Return the (X, Y) coordinate for the center point of the cell that contains the specified text.  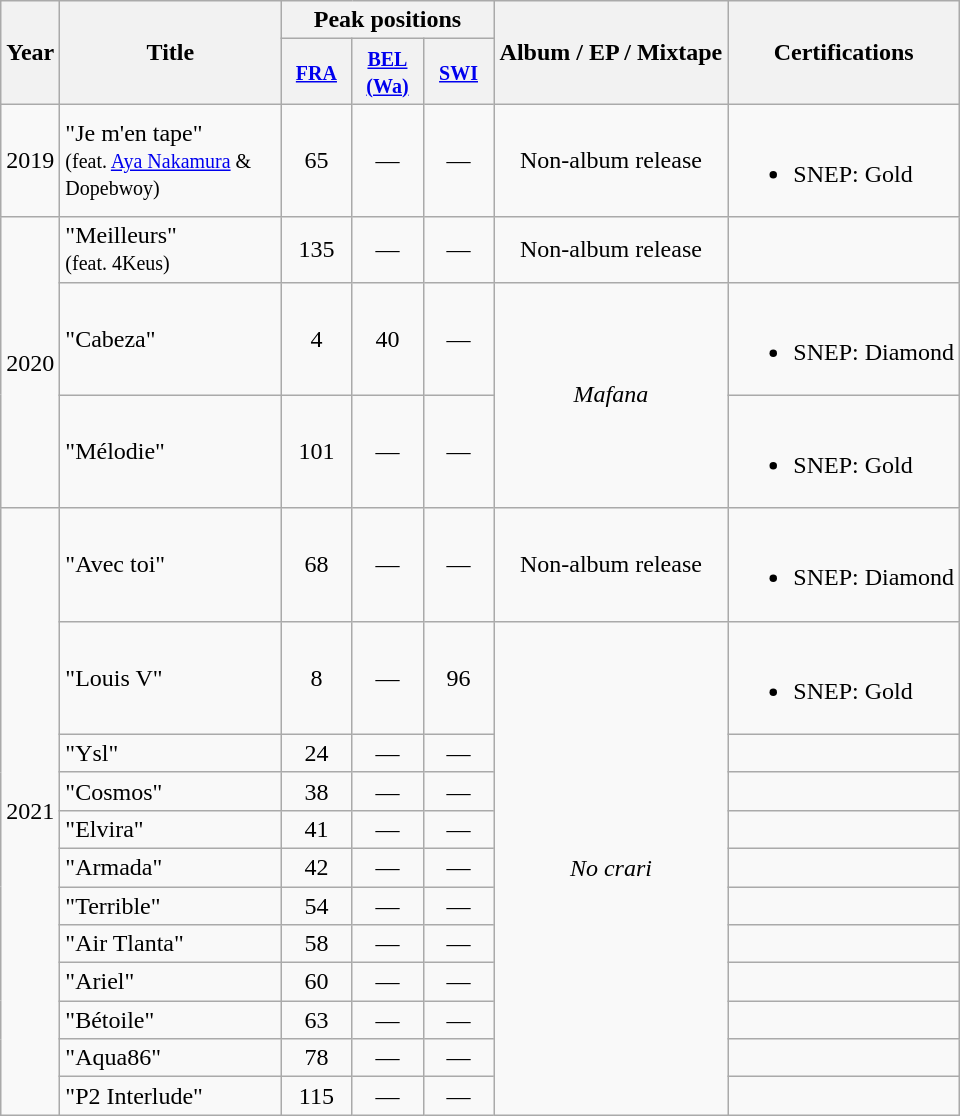
2019 (30, 160)
4 (316, 338)
"Ysl" (170, 753)
101 (316, 452)
38 (316, 791)
115 (316, 1096)
Mafana (611, 395)
63 (316, 1020)
78 (316, 1058)
Year (30, 52)
24 (316, 753)
8 (316, 678)
Certifications (844, 52)
58 (316, 944)
"Bétoile" (170, 1020)
60 (316, 982)
"Mélodie" (170, 452)
42 (316, 867)
FRA (316, 72)
"Avec toi" (170, 564)
Title (170, 52)
96 (458, 678)
"Louis V" (170, 678)
"Terrible" (170, 905)
"Armada" (170, 867)
SWI (458, 72)
"Ariel" (170, 982)
135 (316, 250)
"Cosmos" (170, 791)
"Je m'en tape"(feat. Aya Nakamura & Dopebwoy) (170, 160)
"Air Tlanta" (170, 944)
"Aqua86" (170, 1058)
No crari (611, 868)
41 (316, 829)
2020 (30, 362)
BEL(Wa) (388, 72)
"P2 Interlude" (170, 1096)
2021 (30, 812)
40 (388, 338)
54 (316, 905)
Album / EP / Mixtape (611, 52)
"Elvira" (170, 829)
65 (316, 160)
68 (316, 564)
Peak positions (388, 20)
"Cabeza" (170, 338)
"Meilleurs"(feat. 4Keus) (170, 250)
